Detect which cell encompasses the target text, then output its (x, y) center coordinate. 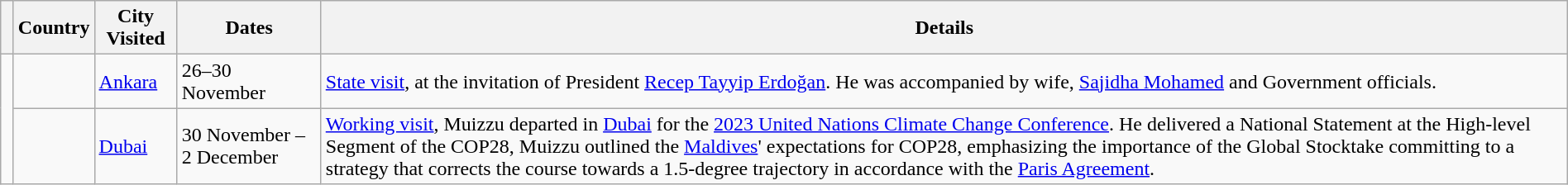
State visit, at the invitation of President Recep Tayyip Erdoğan. He was accompanied by wife, Sajidha Mohamed and Government officials. (944, 81)
30 November – 2 December (249, 146)
Country (54, 28)
Dubai (136, 146)
City Visited (136, 28)
Ankara (136, 81)
Dates (249, 28)
Details (944, 28)
26–30 November (249, 81)
